From the cell containing the given text, extract its center point as (X, Y) coordinate. 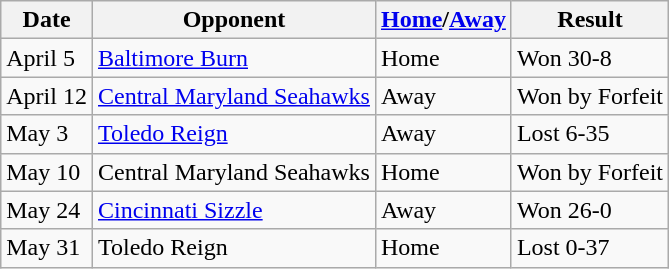
April 5 (47, 58)
Date (47, 20)
Won 30-8 (590, 58)
May 31 (47, 248)
Baltimore Burn (234, 58)
May 10 (47, 172)
Lost 6-35 (590, 134)
May 24 (47, 210)
April 12 (47, 96)
Cincinnati Sizzle (234, 210)
Lost 0-37 (590, 248)
Opponent (234, 20)
May 3 (47, 134)
Won 26-0 (590, 210)
Home/Away (443, 20)
Result (590, 20)
